Determine the (X, Y) coordinate at the center of the cell enclosing the given text.  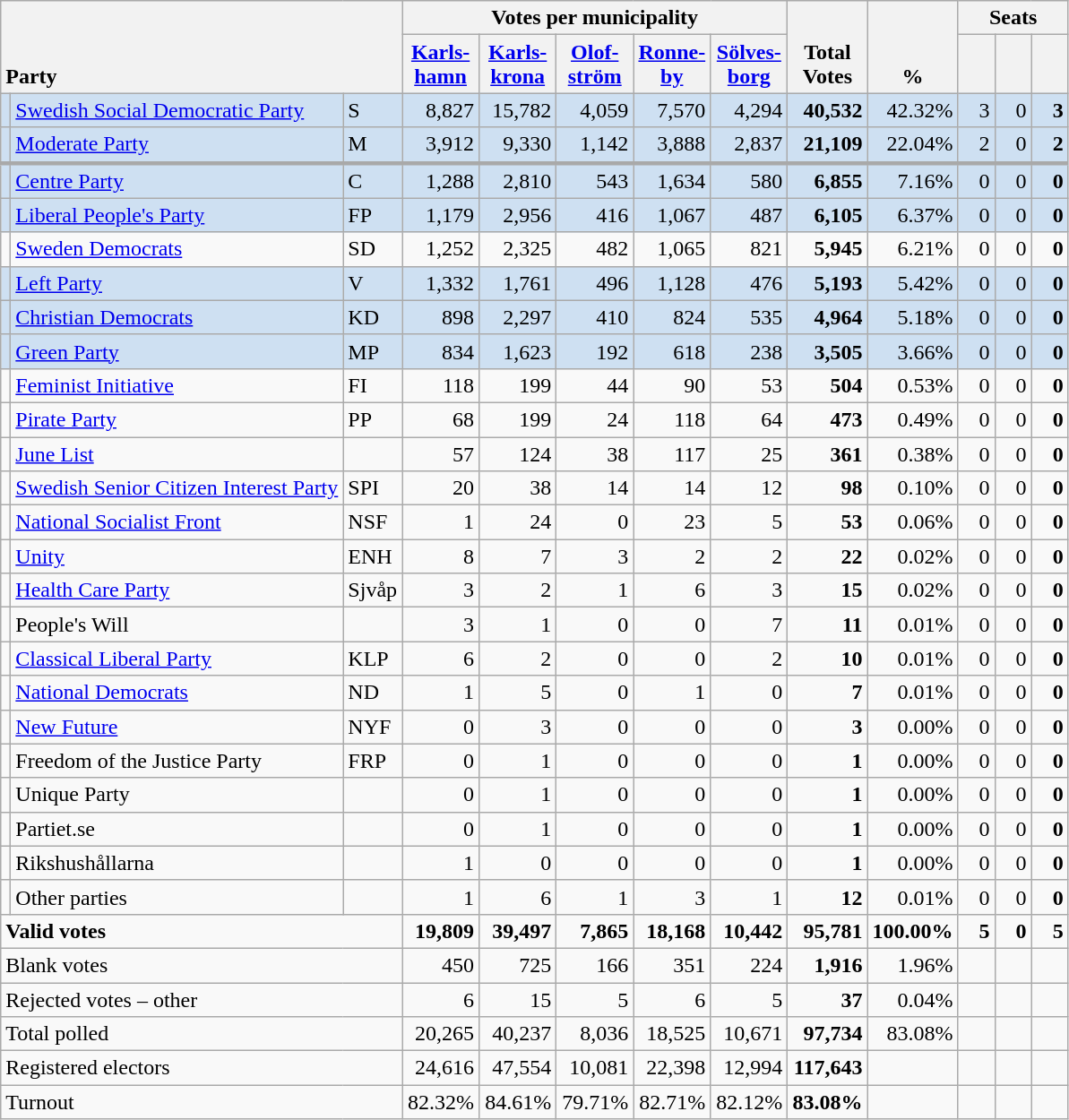
1,634 (672, 181)
19,809 (441, 931)
1,065 (672, 249)
1,288 (441, 181)
Blank votes (202, 965)
84.61% (518, 1102)
Sweden Democrats (177, 249)
0.38% (912, 454)
824 (672, 317)
1,252 (441, 249)
Valid votes (202, 931)
39,497 (518, 931)
725 (518, 965)
Total polled (202, 1034)
ENH (373, 556)
82.71% (672, 1102)
618 (672, 351)
7,865 (595, 931)
4,964 (828, 317)
Registered electors (202, 1068)
1,142 (595, 145)
Total Votes (828, 47)
FP (373, 215)
487 (749, 215)
M (373, 145)
1,128 (672, 283)
20,265 (441, 1034)
2,325 (518, 249)
3.66% (912, 351)
Liberal People's Party (177, 215)
June List (177, 454)
10 (828, 659)
9,330 (518, 145)
834 (441, 351)
10,442 (749, 931)
450 (441, 965)
Olof- ström (595, 65)
KD (373, 317)
535 (749, 317)
7,570 (672, 110)
Swedish Senior Citizen Interest Party (177, 488)
SPI (373, 488)
1,623 (518, 351)
V (373, 283)
351 (672, 965)
410 (595, 317)
Ronne- by (672, 65)
People's Will (177, 625)
ND (373, 693)
New Future (177, 727)
8,827 (441, 110)
Seats (1013, 18)
1,179 (441, 215)
476 (749, 283)
3,912 (441, 145)
42.32% (912, 110)
361 (828, 454)
5.18% (912, 317)
238 (749, 351)
1,067 (672, 215)
117,643 (828, 1068)
580 (749, 181)
Christian Democrats (177, 317)
0.10% (912, 488)
40,237 (518, 1034)
3,505 (828, 351)
Freedom of the Justice Party (177, 761)
4,294 (749, 110)
Sölves- borg (749, 65)
22 (828, 556)
Pirate Party (177, 419)
100.00% (912, 931)
2,297 (518, 317)
821 (749, 249)
482 (595, 249)
National Democrats (177, 693)
2,810 (518, 181)
18,525 (672, 1034)
82.32% (441, 1102)
Classical Liberal Party (177, 659)
2,956 (518, 215)
Moderate Party (177, 145)
KLP (373, 659)
Unique Party (177, 795)
S (373, 110)
1.96% (912, 965)
% (912, 47)
8,036 (595, 1034)
6.37% (912, 215)
FI (373, 385)
25 (749, 454)
12,994 (749, 1068)
23 (672, 522)
Centre Party (177, 181)
68 (441, 419)
11 (828, 625)
1,761 (518, 283)
6,855 (828, 181)
124 (518, 454)
98 (828, 488)
Sjvåp (373, 590)
PP (373, 419)
97,734 (828, 1034)
37 (828, 999)
NSF (373, 522)
Party (202, 47)
504 (828, 385)
Turnout (202, 1102)
C (373, 181)
Rejected votes – other (202, 999)
6,105 (828, 215)
Swedish Social Democratic Party (177, 110)
166 (595, 965)
6.21% (912, 249)
18,168 (672, 931)
0.49% (912, 419)
543 (595, 181)
MP (373, 351)
7.16% (912, 181)
FRP (373, 761)
Health Care Party (177, 590)
10,671 (749, 1034)
8 (441, 556)
898 (441, 317)
22,398 (672, 1068)
10,081 (595, 1068)
192 (595, 351)
95,781 (828, 931)
21,109 (828, 145)
496 (595, 283)
20 (441, 488)
24,616 (441, 1068)
64 (749, 419)
5,193 (828, 283)
0.04% (912, 999)
Votes per municipality (595, 18)
Other parties (177, 897)
1,916 (828, 965)
224 (749, 965)
44 (595, 385)
117 (672, 454)
0.06% (912, 522)
SD (373, 249)
5,945 (828, 249)
15,782 (518, 110)
Green Party (177, 351)
57 (441, 454)
3,888 (672, 145)
Karls- hamn (441, 65)
National Socialist Front (177, 522)
2,837 (749, 145)
NYF (373, 727)
47,554 (518, 1068)
79.71% (595, 1102)
Karls- krona (518, 65)
4,059 (595, 110)
40,532 (828, 110)
22.04% (912, 145)
416 (595, 215)
90 (672, 385)
0.53% (912, 385)
82.12% (749, 1102)
Rikshushållarna (177, 863)
473 (828, 419)
5.42% (912, 283)
Left Party (177, 283)
Feminist Initiative (177, 385)
Partiet.se (177, 829)
Unity (177, 556)
1,332 (441, 283)
